Search for the cell housing the specified text and yield its [x, y] center coordinate. 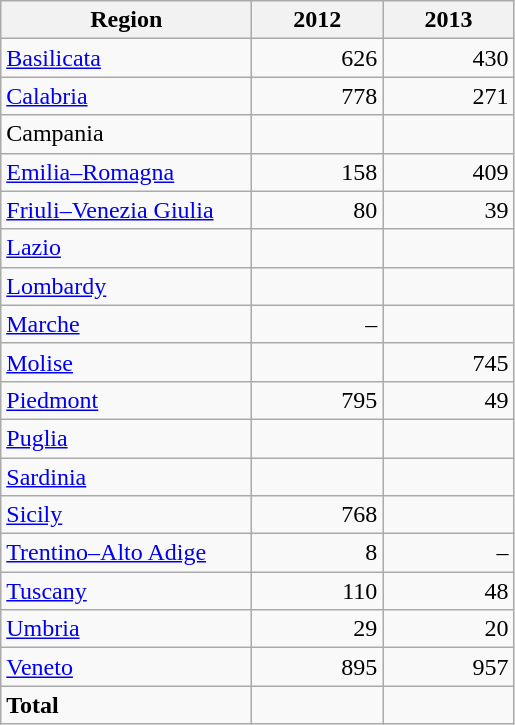
48 [448, 591]
Basilicata [126, 58]
745 [448, 362]
39 [448, 210]
Puglia [126, 438]
Sardinia [126, 477]
957 [448, 667]
430 [448, 58]
Region [126, 20]
Campania [126, 134]
158 [318, 172]
Total [126, 705]
626 [318, 58]
110 [318, 591]
Umbria [126, 629]
795 [318, 400]
49 [448, 400]
Lazio [126, 248]
Veneto [126, 667]
271 [448, 96]
Piedmont [126, 400]
Marche [126, 324]
29 [318, 629]
895 [318, 667]
768 [318, 515]
778 [318, 96]
Emilia–Romagna [126, 172]
Calabria [126, 96]
80 [318, 210]
2013 [448, 20]
20 [448, 629]
Friuli–Venezia Giulia [126, 210]
Tuscany [126, 591]
2012 [318, 20]
8 [318, 553]
Lombardy [126, 286]
Molise [126, 362]
409 [448, 172]
Sicily [126, 515]
Trentino–Alto Adige [126, 553]
